Detect which cell encompasses the target text, then output its (X, Y) center coordinate. 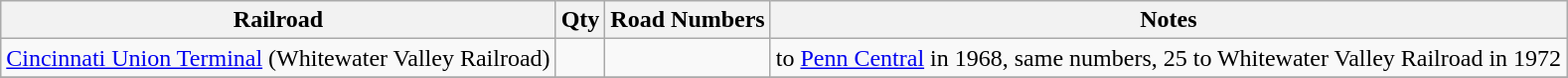
Cincinnati Union Terminal (Whitewater Valley Railroad) (278, 58)
to Penn Central in 1968, same numbers, 25 to Whitewater Valley Railroad in 1972 (1169, 58)
Railroad (278, 20)
Notes (1169, 20)
Road Numbers (688, 20)
Qty (580, 20)
